Output the [X, Y] coordinate of the center of the cell containing the given text.  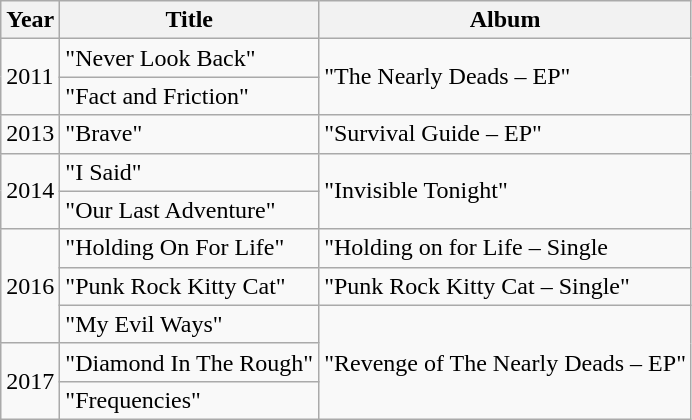
2013 [30, 134]
Title [190, 20]
"Revenge of The Nearly Deads – EP" [506, 362]
"Diamond In The Rough" [190, 362]
"My Evil Ways" [190, 324]
"Brave" [190, 134]
2014 [30, 191]
"Punk Rock Kitty Cat – Single" [506, 286]
"Punk Rock Kitty Cat" [190, 286]
"Invisible Tonight" [506, 191]
"Fact and Friction" [190, 96]
2016 [30, 286]
"Holding On For Life" [190, 248]
2011 [30, 77]
Album [506, 20]
"I Said" [190, 172]
"Survival Guide – EP" [506, 134]
"Our Last Adventure" [190, 210]
"Never Look Back" [190, 58]
"The Nearly Deads – EP" [506, 77]
Year [30, 20]
"Frequencies" [190, 400]
"Holding on for Life – Single [506, 248]
2017 [30, 381]
